Extract the [X, Y] coordinate from the center of the cell holding the provided text.  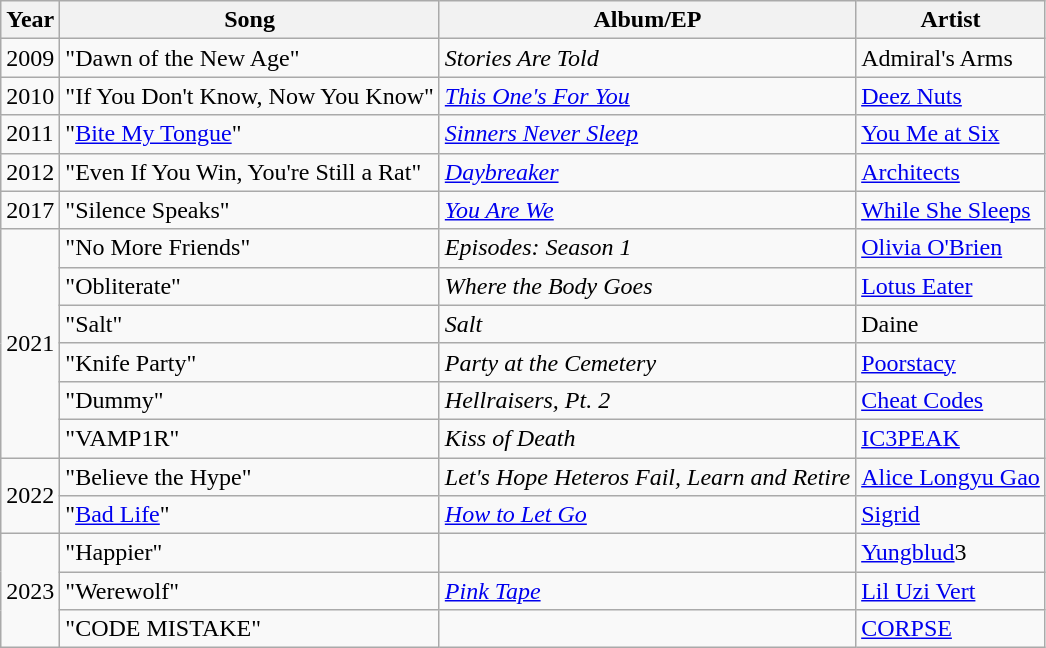
"VAMP1R" [250, 438]
"Believe the Hype" [250, 477]
Kiss of Death [647, 438]
2021 [30, 343]
Sinners Never Sleep [647, 134]
"Bite My Tongue" [250, 134]
"Happier" [250, 553]
"Obliterate" [250, 286]
"Even If You Win, You're Still a Rat" [250, 172]
"Dawn of the New Age" [250, 58]
"CODE MISTAKE" [250, 629]
You Me at Six [951, 134]
Daybreaker [647, 172]
2017 [30, 210]
"Knife Party" [250, 362]
Cheat Codes [951, 400]
"Bad Life" [250, 515]
This One's For You [647, 96]
While She Sleeps [951, 210]
Lil Uzi Vert [951, 591]
2022 [30, 496]
Stories Are Told [647, 58]
"Dummy" [250, 400]
2023 [30, 591]
Sigrid [951, 515]
Poorstacy [951, 362]
Admiral's Arms [951, 58]
2010 [30, 96]
How to Let Go [647, 515]
Pink Tape [647, 591]
Lotus Eater [951, 286]
Yungblud3 [951, 553]
Olivia O'Brien [951, 248]
"Salt" [250, 324]
2011 [30, 134]
2012 [30, 172]
"No More Friends" [250, 248]
Episodes: Season 1 [647, 248]
"Werewolf" [250, 591]
Where the Body Goes [647, 286]
Let's Hope Heteros Fail, Learn and Retire [647, 477]
Alice Longyu Gao [951, 477]
Party at the Cemetery [647, 362]
Salt [647, 324]
Album/EP [647, 20]
"If You Don't Know, Now You Know" [250, 96]
Hellraisers, Pt. 2 [647, 400]
Song [250, 20]
Year [30, 20]
Architects [951, 172]
"Silence Speaks" [250, 210]
2009 [30, 58]
You Are We [647, 210]
IC3PEAK [951, 438]
Deez Nuts [951, 96]
CORPSE [951, 629]
Artist [951, 20]
Daine [951, 324]
